Provide the [X, Y] coordinate of the cell's center where the given text is located.  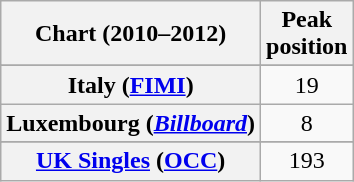
Italy (FIMI) [131, 85]
8 [307, 123]
UK Singles (OCC) [131, 161]
Peakposition [307, 34]
19 [307, 85]
Luxembourg (Billboard) [131, 123]
193 [307, 161]
Chart (2010–2012) [131, 34]
